Capture the cell that displays the provided text and extract its [x, y] central coordinate. 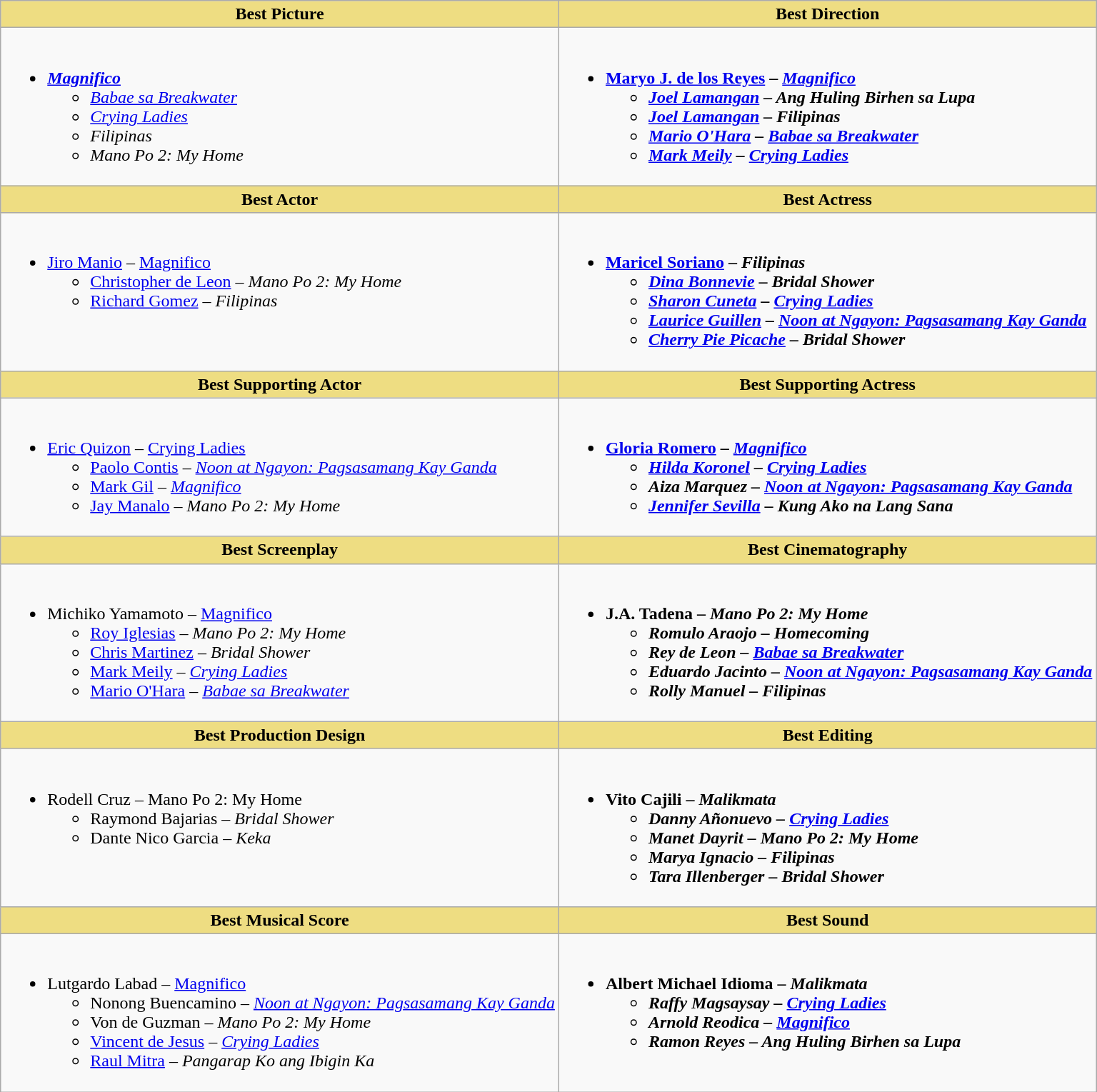
Best Actor [280, 199]
Vito Cajili – MalikmataDanny Añonuevo – Crying LadiesManet Dayrit – Mano Po 2: My HomeMarya Ignacio – FilipinasTara Illenberger – Bridal Shower [827, 827]
Gloria Romero – MagnificoHilda Koronel – Crying LadiesAiza Marquez – Noon at Ngayon: Pagsasamang Kay GandaJennifer Sevilla – Kung Ako na Lang Sana [827, 467]
Jiro Manio – MagnificoChristopher de Leon – Mano Po 2: My HomeRichard Gomez – Filipinas [280, 291]
Best Direction [827, 14]
Best Screenplay [280, 550]
Best Editing [827, 735]
Albert Michael Idioma – MalikmataRaffy Magsaysay – Crying LadiesArnold Reodica – MagnificoRamon Reyes – Ang Huling Birhen sa Lupa [827, 1013]
Best Supporting Actress [827, 384]
Best Sound [827, 920]
Best Supporting Actor [280, 384]
Best Actress [827, 199]
Best Picture [280, 14]
MagnificoBabae sa BreakwaterCrying LadiesFilipinasMano Po 2: My Home [280, 107]
Best Production Design [280, 735]
Eric Quizon – Crying LadiesPaolo Contis – Noon at Ngayon: Pagsasamang Kay GandaMark Gil – MagnificoJay Manalo – Mano Po 2: My Home [280, 467]
Best Musical Score [280, 920]
Rodell Cruz – Mano Po 2: My HomeRaymond Bajarias – Bridal ShowerDante Nico Garcia – Keka [280, 827]
Best Cinematography [827, 550]
